Output the [X, Y] coordinate of the center of the cell containing the given text.  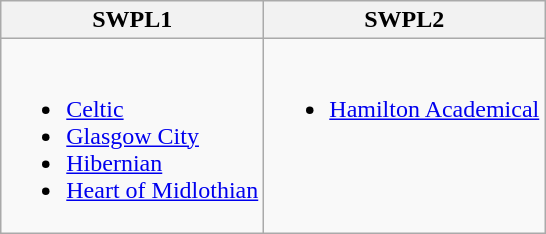
SWPL1 [132, 20]
Hamilton Academical [404, 136]
SWPL2 [404, 20]
CelticGlasgow CityHibernianHeart of Midlothian [132, 136]
